Identify which cell holds the provided text, then report its (X, Y) central coordinate. 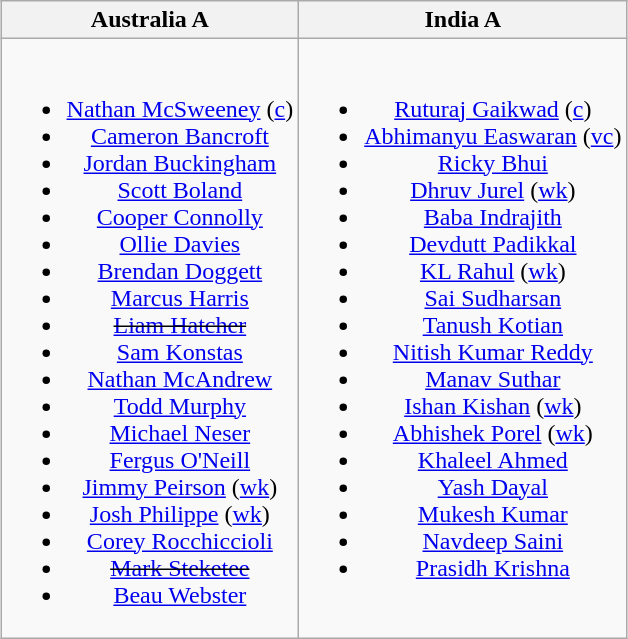
India A (463, 20)
Australia A (150, 20)
